Find where the given text appears and provide that cell's center as (X, Y) coordinate. 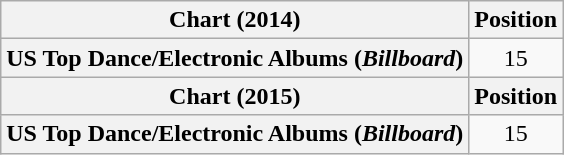
Chart (2015) (235, 96)
Chart (2014) (235, 20)
